Return [X, Y] of the center of cell containing provided text 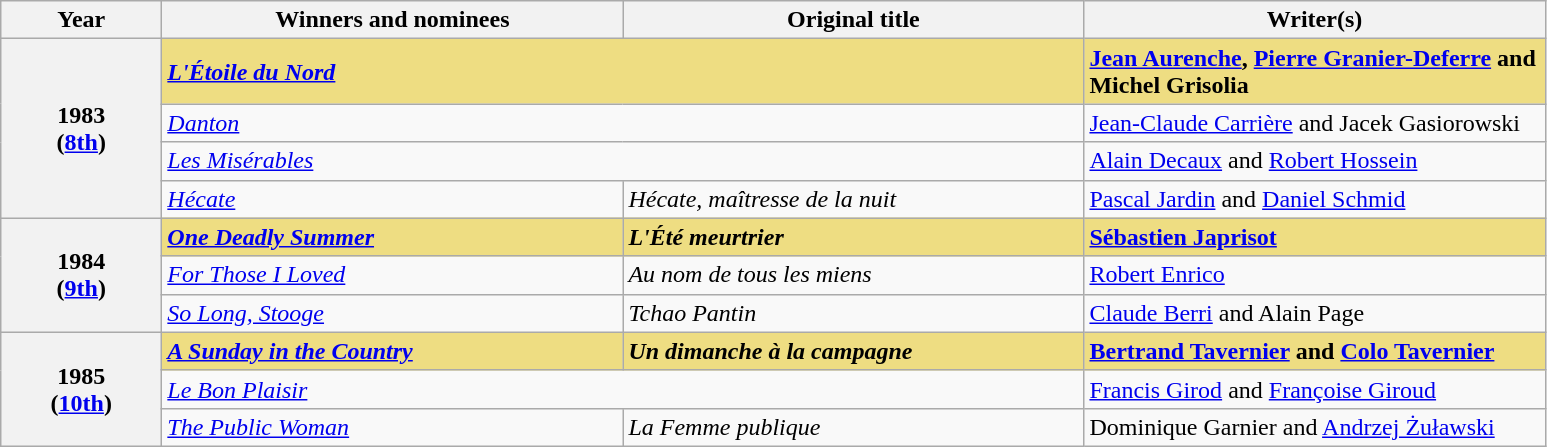
Les Misérables [623, 161]
L'Été meurtrier [854, 237]
Jean-Claude Carrière and Jacek Gasiorowski [1314, 123]
Pascal Jardin and Daniel Schmid [1314, 199]
1984(9th) [82, 275]
1983(8th) [82, 128]
Au nom de tous les miens [854, 275]
So Long, Stooge [392, 313]
Danton [623, 123]
L'Étoile du Nord [623, 72]
Writer(s) [1314, 20]
For Those I Loved [392, 275]
Hécate, maîtresse de la nuit [854, 199]
Original title [854, 20]
One Deadly Summer [392, 237]
Alain Decaux and Robert Hossein [1314, 161]
1985(10th) [82, 389]
A Sunday in the Country [392, 351]
La Femme publique [854, 427]
Tchao Pantin [854, 313]
Robert Enrico [1314, 275]
Bertrand Tavernier and Colo Tavernier [1314, 351]
Francis Girod and Françoise Giroud [1314, 389]
Year [82, 20]
Claude Berri and Alain Page [1314, 313]
Hécate [392, 199]
Le Bon Plaisir [623, 389]
The Public Woman [392, 427]
Un dimanche à la campagne [854, 351]
Sébastien Japrisot [1314, 237]
Dominique Garnier and Andrzej Żuławski [1314, 427]
Winners and nominees [392, 20]
Jean Aurenche, Pierre Granier-Deferre and Michel Grisolia [1314, 72]
